Extract the [x, y] coordinate from the center of the cell holding the provided text.  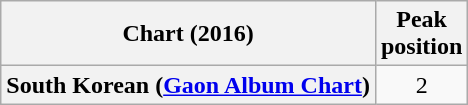
South Korean (Gaon Album Chart) [188, 85]
2 [421, 85]
Peakposition [421, 34]
Chart (2016) [188, 34]
